Search for the cell housing the specified text and yield its (X, Y) center coordinate. 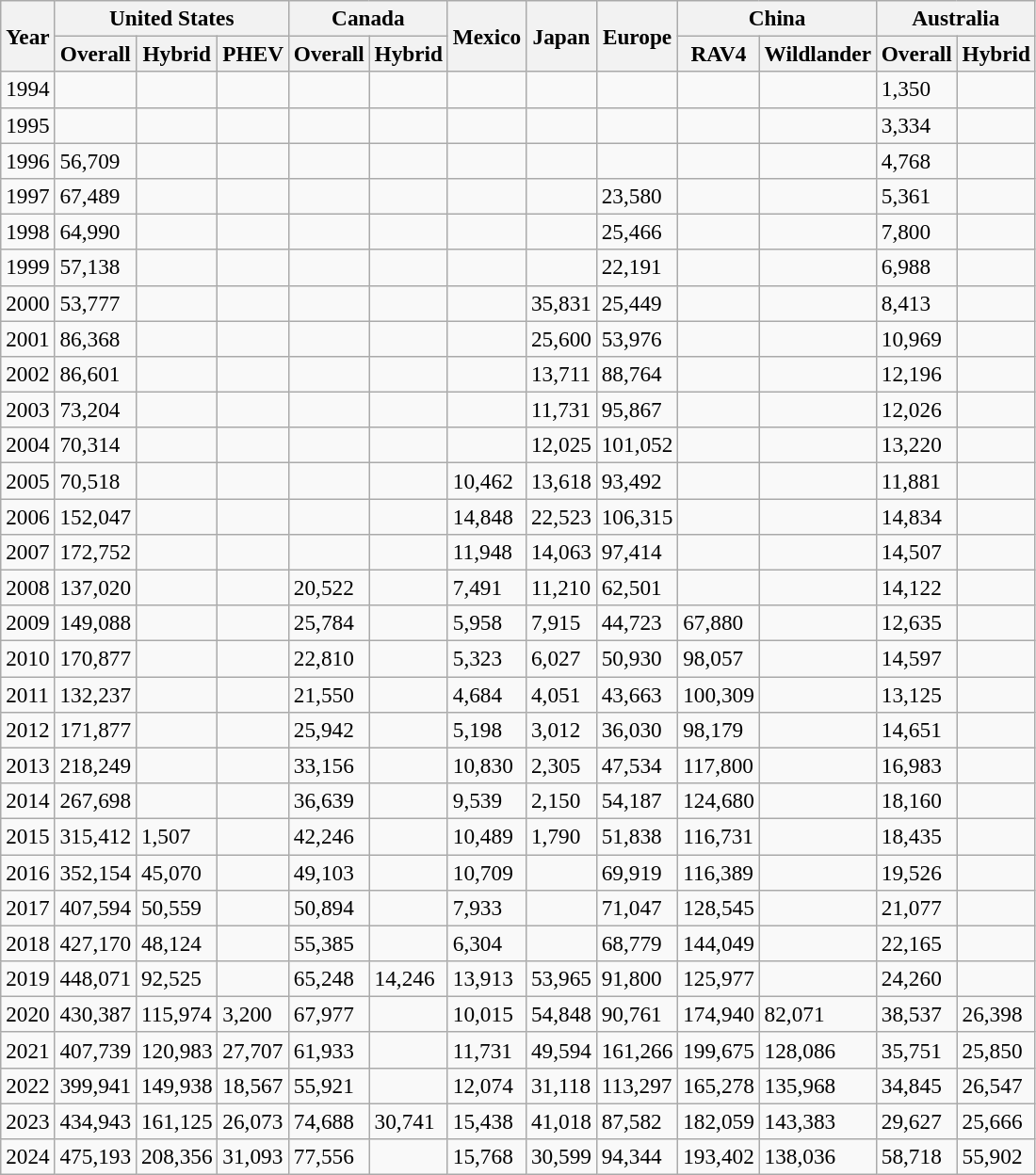
94,344 (637, 1156)
56,709 (95, 160)
31,093 (252, 1156)
25,942 (329, 730)
1995 (28, 125)
170,877 (95, 658)
267,698 (95, 800)
10,969 (916, 338)
91,800 (637, 978)
55,902 (996, 1156)
21,077 (916, 908)
53,976 (637, 338)
10,489 (486, 836)
430,387 (95, 1014)
475,193 (95, 1156)
82,071 (817, 1014)
2020 (28, 1014)
128,545 (719, 908)
Wildlander (817, 54)
5,198 (486, 730)
1997 (28, 196)
113,297 (637, 1086)
16,983 (916, 765)
12,074 (486, 1086)
117,800 (719, 765)
United States (171, 18)
193,402 (719, 1156)
11,210 (561, 587)
25,784 (329, 623)
26,398 (996, 1014)
74,688 (329, 1120)
13,618 (561, 480)
171,877 (95, 730)
67,977 (329, 1014)
407,594 (95, 908)
13,220 (916, 445)
26,547 (996, 1086)
2,150 (561, 800)
165,278 (719, 1086)
135,968 (817, 1086)
8,413 (916, 303)
12,026 (916, 410)
149,938 (177, 1086)
434,943 (95, 1120)
13,125 (916, 694)
152,047 (95, 516)
Year (28, 36)
58,718 (916, 1156)
55,921 (329, 1086)
137,020 (95, 587)
10,830 (486, 765)
64,990 (95, 232)
1,790 (561, 836)
399,941 (95, 1086)
73,204 (95, 410)
70,314 (95, 445)
100,309 (719, 694)
12,196 (916, 374)
116,389 (719, 872)
98,057 (719, 658)
69,919 (637, 872)
98,179 (719, 730)
7,933 (486, 908)
22,523 (561, 516)
18,160 (916, 800)
120,983 (177, 1050)
42,246 (329, 836)
10,709 (486, 872)
1994 (28, 89)
Europe (637, 36)
5,361 (916, 196)
35,831 (561, 303)
25,466 (637, 232)
19,526 (916, 872)
45,070 (177, 872)
161,125 (177, 1120)
172,752 (95, 552)
407,739 (95, 1050)
2012 (28, 730)
2006 (28, 516)
48,124 (177, 943)
3,200 (252, 1014)
25,449 (637, 303)
3,334 (916, 125)
2013 (28, 765)
14,834 (916, 516)
199,675 (719, 1050)
4,051 (561, 694)
24,260 (916, 978)
14,597 (916, 658)
31,118 (561, 1086)
22,191 (637, 267)
14,122 (916, 587)
2019 (28, 978)
1998 (28, 232)
2015 (28, 836)
77,556 (329, 1156)
22,165 (916, 943)
68,779 (637, 943)
13,913 (486, 978)
90,761 (637, 1014)
14,063 (561, 552)
14,507 (916, 552)
50,559 (177, 908)
65,248 (329, 978)
50,894 (329, 908)
11,881 (916, 480)
87,582 (637, 1120)
57,138 (95, 267)
14,651 (916, 730)
70,518 (95, 480)
352,154 (95, 872)
88,764 (637, 374)
6,304 (486, 943)
208,356 (177, 1156)
33,156 (329, 765)
2003 (28, 410)
315,412 (95, 836)
174,940 (719, 1014)
1996 (28, 160)
49,594 (561, 1050)
161,266 (637, 1050)
5,323 (486, 658)
51,838 (637, 836)
53,777 (95, 303)
2005 (28, 480)
10,462 (486, 480)
18,435 (916, 836)
2002 (28, 374)
143,383 (817, 1120)
9,539 (486, 800)
35,751 (916, 1050)
2018 (28, 943)
2008 (28, 587)
1999 (28, 267)
2011 (28, 694)
Australia (955, 18)
12,635 (916, 623)
2001 (28, 338)
47,534 (637, 765)
41,018 (561, 1120)
14,848 (486, 516)
38,537 (916, 1014)
Japan (561, 36)
149,088 (95, 623)
55,385 (329, 943)
2023 (28, 1120)
2014 (28, 800)
2024 (28, 1156)
12,025 (561, 445)
67,489 (95, 196)
2009 (28, 623)
86,368 (95, 338)
138,036 (817, 1156)
30,741 (409, 1120)
144,049 (719, 943)
97,414 (637, 552)
93,492 (637, 480)
71,047 (637, 908)
2021 (28, 1050)
36,639 (329, 800)
132,237 (95, 694)
7,491 (486, 587)
1,507 (177, 836)
54,848 (561, 1014)
43,663 (637, 694)
Mexico (486, 36)
95,867 (637, 410)
25,850 (996, 1050)
Canada (367, 18)
36,030 (637, 730)
22,810 (329, 658)
23,580 (637, 196)
448,071 (95, 978)
2016 (28, 872)
2004 (28, 445)
2007 (28, 552)
13,711 (561, 374)
4,684 (486, 694)
67,880 (719, 623)
116,731 (719, 836)
86,601 (95, 374)
11,948 (486, 552)
14,246 (409, 978)
15,768 (486, 1156)
25,600 (561, 338)
5,958 (486, 623)
1,350 (916, 89)
7,800 (916, 232)
62,501 (637, 587)
125,977 (719, 978)
26,073 (252, 1120)
34,845 (916, 1086)
50,930 (637, 658)
2010 (28, 658)
101,052 (637, 445)
106,315 (637, 516)
54,187 (637, 800)
92,525 (177, 978)
2017 (28, 908)
4,768 (916, 160)
61,933 (329, 1050)
6,027 (561, 658)
30,599 (561, 1156)
2,305 (561, 765)
2022 (28, 1086)
44,723 (637, 623)
20,522 (329, 587)
2000 (28, 303)
49,103 (329, 872)
115,974 (177, 1014)
18,567 (252, 1086)
7,915 (561, 623)
182,059 (719, 1120)
128,086 (817, 1050)
RAV4 (719, 54)
27,707 (252, 1050)
124,680 (719, 800)
218,249 (95, 765)
53,965 (561, 978)
21,550 (329, 694)
29,627 (916, 1120)
25,666 (996, 1120)
PHEV (252, 54)
China (778, 18)
15,438 (486, 1120)
10,015 (486, 1014)
427,170 (95, 943)
3,012 (561, 730)
6,988 (916, 267)
